Locate the cell with the specified text and output its [x, y] center coordinate. 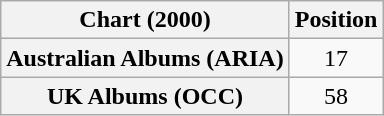
Chart (2000) [145, 20]
17 [336, 58]
58 [336, 96]
UK Albums (OCC) [145, 96]
Australian Albums (ARIA) [145, 58]
Position [336, 20]
